Return (X, Y) of the center of cell containing provided text 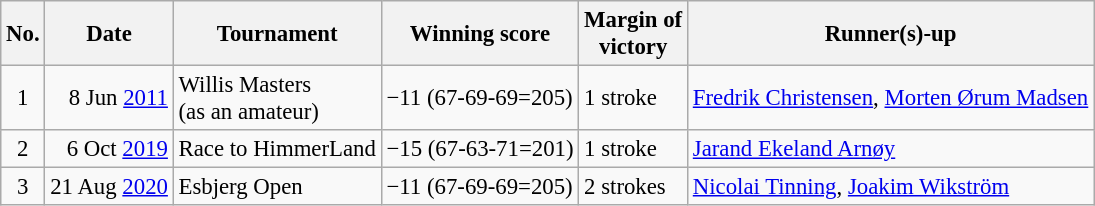
Fredrik Christensen, Morten Ørum Madsen (890, 98)
Margin ofvictory (634, 34)
6 Oct 2019 (109, 149)
Date (109, 34)
No. (23, 34)
2 strokes (634, 187)
21 Aug 2020 (109, 187)
1 (23, 98)
−15 (67-63-71=201) (480, 149)
Willis Masters(as an amateur) (277, 98)
Winning score (480, 34)
Race to HimmerLand (277, 149)
Runner(s)-up (890, 34)
Tournament (277, 34)
Nicolai Tinning, Joakim Wikström (890, 187)
8 Jun 2011 (109, 98)
Jarand Ekeland Arnøy (890, 149)
2 (23, 149)
3 (23, 187)
Esbjerg Open (277, 187)
